Detect which cell encompasses the target text, then output its (x, y) center coordinate. 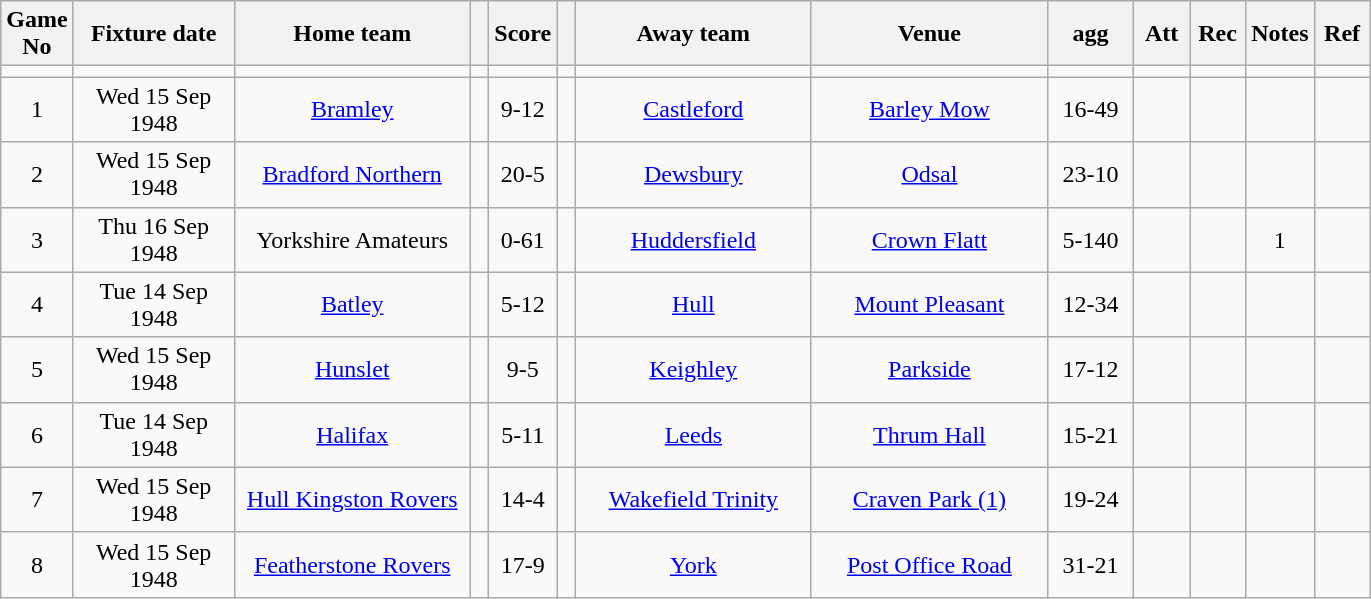
23-10 (1090, 174)
5 (37, 370)
Fixture date (154, 34)
19-24 (1090, 500)
0-61 (523, 240)
Bramley (352, 110)
Dewsbury (693, 174)
Away team (693, 34)
Game No (37, 34)
15-21 (1090, 434)
14-4 (523, 500)
Thu 16 Sep 1948 (154, 240)
Mount Pleasant (929, 304)
5-140 (1090, 240)
Ref (1342, 34)
Barley Mow (929, 110)
Yorkshire Amateurs (352, 240)
20-5 (523, 174)
Att (1162, 34)
Venue (929, 34)
Castleford (693, 110)
5-11 (523, 434)
Parkside (929, 370)
Craven Park (1) (929, 500)
Hunslet (352, 370)
Halifax (352, 434)
9-12 (523, 110)
Thrum Hall (929, 434)
6 (37, 434)
Score (523, 34)
Post Office Road (929, 564)
Rec (1218, 34)
3 (37, 240)
12-34 (1090, 304)
Odsal (929, 174)
8 (37, 564)
2 (37, 174)
17-9 (523, 564)
Notes (1280, 34)
Wakefield Trinity (693, 500)
5-12 (523, 304)
York (693, 564)
agg (1090, 34)
16-49 (1090, 110)
9-5 (523, 370)
Crown Flatt (929, 240)
Huddersfield (693, 240)
4 (37, 304)
Leeds (693, 434)
31-21 (1090, 564)
Keighley (693, 370)
Bradford Northern (352, 174)
Hull (693, 304)
17-12 (1090, 370)
Hull Kingston Rovers (352, 500)
Featherstone Rovers (352, 564)
7 (37, 500)
Batley (352, 304)
Home team (352, 34)
